Identify which cell holds the provided text, then report its (X, Y) central coordinate. 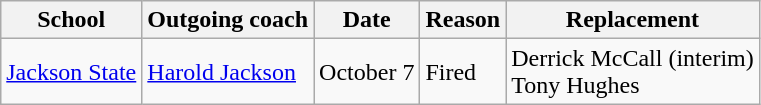
Derrick McCall (interim)Tony Hughes (633, 72)
Outgoing coach (228, 20)
Reason (463, 20)
Fired (463, 72)
School (72, 20)
October 7 (367, 72)
Harold Jackson (228, 72)
Date (367, 20)
Replacement (633, 20)
Jackson State (72, 72)
